For the text-containing cell, return its midpoint in [X, Y] coordinate format. 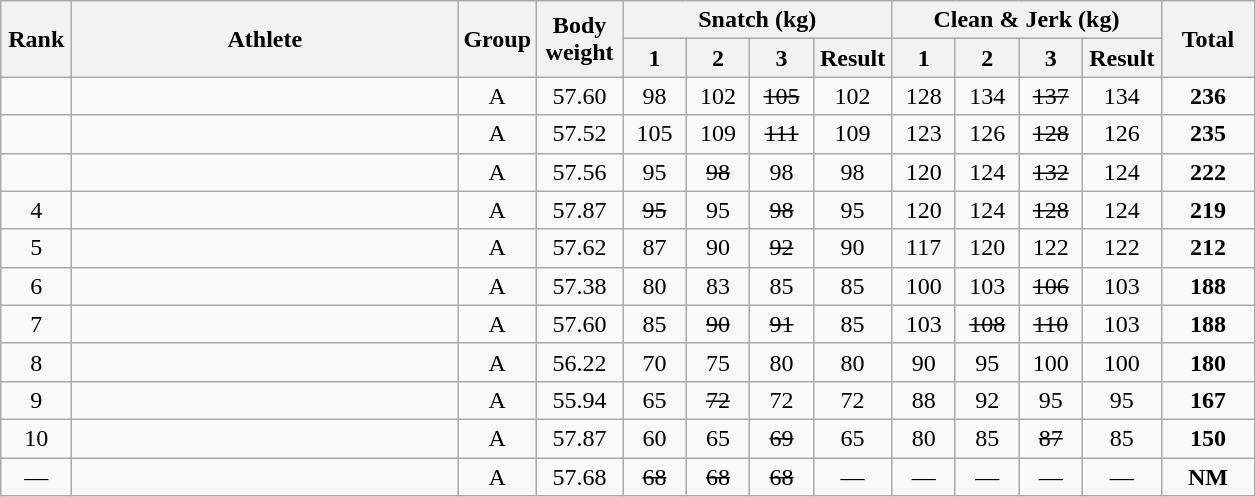
106 [1051, 286]
83 [718, 286]
212 [1208, 248]
NM [1208, 477]
Athlete [265, 39]
137 [1051, 96]
236 [1208, 96]
180 [1208, 362]
132 [1051, 172]
222 [1208, 172]
57.52 [580, 134]
117 [924, 248]
69 [782, 438]
219 [1208, 210]
91 [782, 324]
57.56 [580, 172]
Rank [36, 39]
56.22 [580, 362]
4 [36, 210]
Body weight [580, 39]
235 [1208, 134]
Clean & Jerk (kg) [1026, 20]
55.94 [580, 400]
88 [924, 400]
110 [1051, 324]
60 [655, 438]
57.68 [580, 477]
Total [1208, 39]
8 [36, 362]
5 [36, 248]
57.62 [580, 248]
123 [924, 134]
70 [655, 362]
57.38 [580, 286]
75 [718, 362]
111 [782, 134]
Group [498, 39]
9 [36, 400]
10 [36, 438]
108 [987, 324]
6 [36, 286]
167 [1208, 400]
150 [1208, 438]
Snatch (kg) [758, 20]
7 [36, 324]
